From the cell containing the given text, extract its center point as [x, y] coordinate. 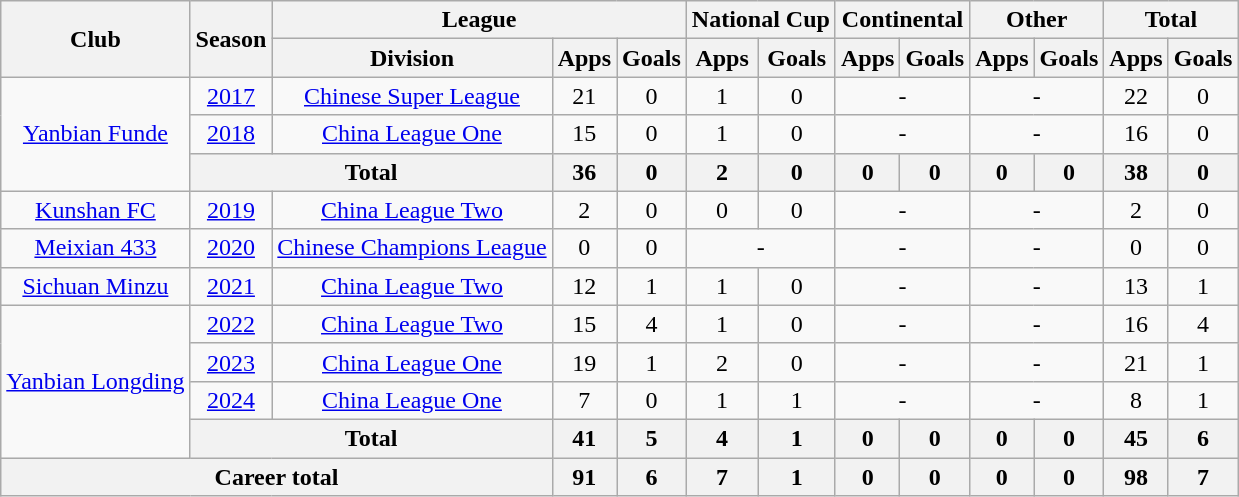
2017 [231, 96]
Club [96, 39]
41 [584, 438]
5 [652, 438]
2020 [231, 248]
91 [584, 477]
National Cup [760, 20]
2019 [231, 210]
19 [584, 362]
Meixian 433 [96, 248]
2022 [231, 324]
Other [1037, 20]
Continental [902, 20]
Yanbian Longding [96, 381]
League [480, 20]
Career total [276, 477]
Kunshan FC [96, 210]
38 [1136, 172]
8 [1136, 400]
Season [231, 39]
Sichuan Minzu [96, 286]
2024 [231, 400]
2018 [231, 134]
Chinese Champions League [412, 248]
36 [584, 172]
13 [1136, 286]
Division [412, 58]
22 [1136, 96]
2023 [231, 362]
Chinese Super League [412, 96]
2021 [231, 286]
98 [1136, 477]
Yanbian Funde [96, 134]
12 [584, 286]
45 [1136, 438]
